Scan for the cell matching the given text and deliver its (X, Y) coordinate at center. 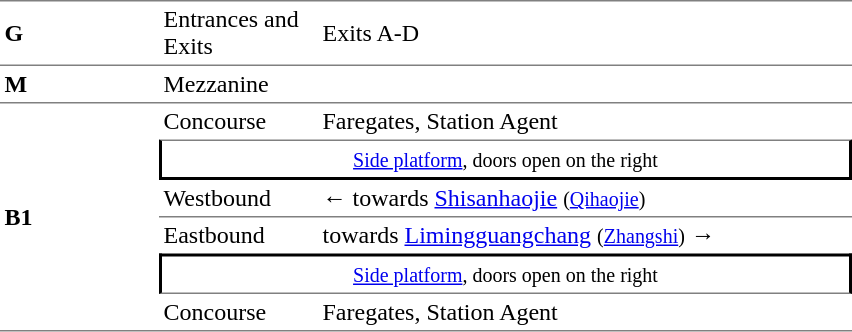
B1 (80, 218)
Eastbound (238, 236)
towards Limingguangchang (Zhangshi) → (585, 236)
G (80, 33)
Westbound (238, 199)
Exits A-D (585, 33)
Mezzanine (238, 85)
Entrances and Exits (238, 33)
M (80, 85)
← towards Shisanhaojie (Qihaojie) (585, 199)
